Output the (X, Y) coordinate of the center of the cell containing the given text.  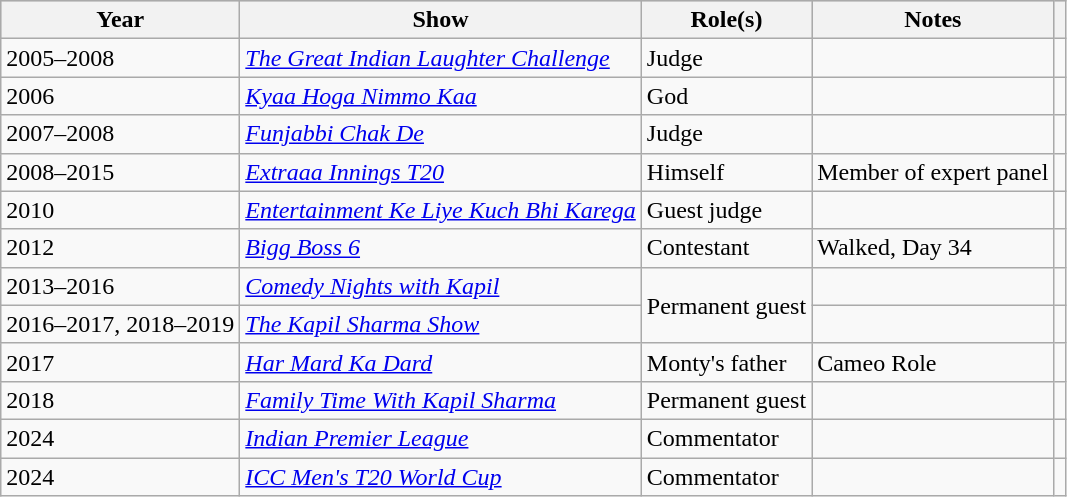
Monty's father (726, 362)
Bigg Boss 6 (440, 248)
Show (440, 20)
Contestant (726, 248)
Indian Premier League (440, 438)
Family Time With Kapil Sharma (440, 400)
The Kapil Sharma Show (440, 324)
Entertainment Ke Liye Kuch Bhi Karega (440, 210)
Role(s) (726, 20)
Guest judge (726, 210)
God (726, 96)
Extraaa Innings T20 (440, 172)
2012 (120, 248)
Funjabbi Chak De (440, 134)
Year (120, 20)
Comedy Nights with Kapil (440, 286)
Har Mard Ka Dard (440, 362)
Kyaa Hoga Nimmo Kaa (440, 96)
Notes (933, 20)
2018 (120, 400)
Himself (726, 172)
2007–2008 (120, 134)
Cameo Role (933, 362)
2008–2015 (120, 172)
2006 (120, 96)
2005–2008 (120, 58)
2010 (120, 210)
Member of expert panel (933, 172)
The Great Indian Laughter Challenge (440, 58)
2013–2016 (120, 286)
Walked, Day 34 (933, 248)
ICC Men's T20 World Cup (440, 477)
2016–2017, 2018–2019 (120, 324)
2017 (120, 362)
